Determine the [X, Y] coordinate at the center of the cell enclosing the given text.  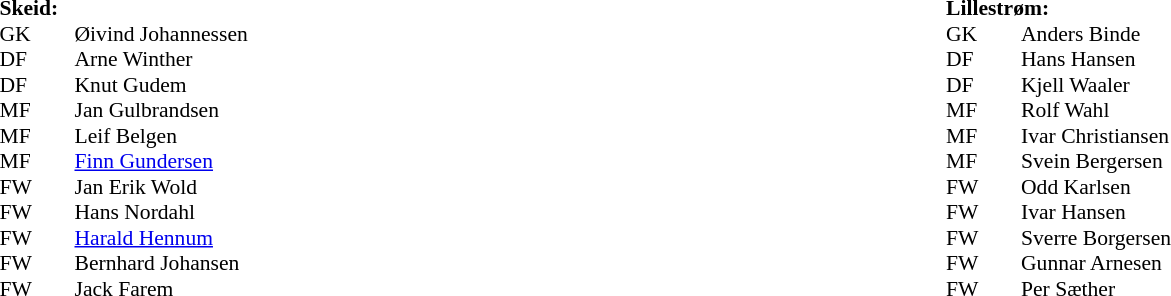
Ivar Hansen [1096, 213]
Svein Bergersen [1096, 161]
Gunnar Arnesen [1096, 263]
Leif Belgen [160, 136]
Harald Hennum [160, 238]
Odd Karlsen [1096, 187]
Arne Winther [160, 59]
Hans Nordahl [160, 213]
Knut Gudem [160, 85]
Øivind Johannessen [160, 34]
Kjell Waaler [1096, 85]
Anders Binde [1096, 34]
Finn Gundersen [160, 161]
Hans Hansen [1096, 59]
Bernhard Johansen [160, 263]
Sverre Borgersen [1096, 238]
Jan Erik Wold [160, 187]
Rolf Wahl [1096, 111]
Jan Gulbrandsen [160, 111]
Ivar Christiansen [1096, 136]
